Determine the (x, y) coordinate at the center of the cell enclosing the given text.  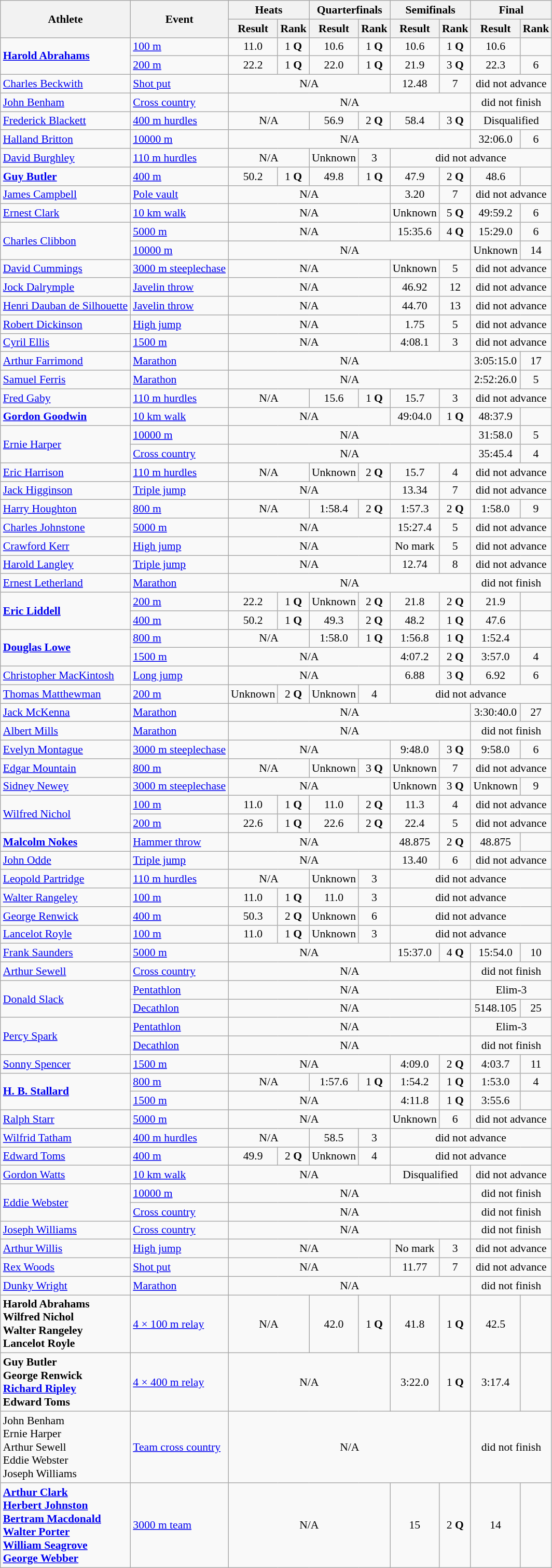
27 (536, 713)
Guy Butler (65, 176)
George Renwick (65, 916)
John Odde (65, 861)
49:04.0 (415, 417)
Cyril Ellis (65, 343)
4:03.7 (495, 1064)
1:52.4 (495, 638)
Thomas Matthewman (65, 694)
9:48.0 (415, 749)
Guy Butler George Renwick Richard Ripley Edward Toms (65, 1382)
Arthur Sewell (65, 972)
Henri Dauban de Silhouette (65, 306)
Douglas Lowe (65, 648)
13.34 (415, 490)
Malcolm Nokes (65, 842)
Semifinals (431, 10)
22.4 (415, 824)
4:07.2 (415, 657)
4 × 400 m relay (180, 1382)
Donald Slack (65, 999)
3:22.0 (415, 1382)
Fred Gaby (65, 398)
22.0 (334, 65)
5148.105 (495, 1008)
3:05:15.0 (495, 361)
1:58.4 (334, 509)
Leopold Partridge (65, 879)
Long jump (180, 676)
Halland Britton (65, 140)
Quarterfinals (350, 10)
Lancelot Royle (65, 934)
Edgar Mountain (65, 768)
Eric Harrison (65, 472)
1:54.2 (415, 1082)
Harold Abrahams Wilfred Nichol Walter Rangeley Lancelot Royle (65, 1324)
50.3 (253, 916)
25 (536, 1008)
4:08.1 (415, 343)
Frederick Blackett (65, 121)
Wilfred Nichol (65, 814)
3:30:40.0 (495, 713)
11.77 (415, 1267)
Athlete (65, 19)
49.9 (253, 1156)
6.88 (415, 676)
49:59.2 (495, 213)
Ernie Harper (65, 444)
15 (415, 1525)
4:09.0 (415, 1064)
Harold Langley (65, 565)
6.92 (495, 676)
Charles Beckwith (65, 84)
12.48 (415, 84)
13 (456, 306)
15:37.0 (415, 953)
1:56.8 (415, 638)
Evelyn Montague (65, 749)
Walter Rangeley (65, 897)
Joseph Williams (65, 1230)
22.3 (495, 65)
Eric Liddell (65, 610)
John Benham (65, 102)
1:57.3 (415, 509)
11.3 (415, 805)
James Campbell (65, 195)
Gordon Watts (65, 1175)
Heats (269, 10)
Hammer throw (180, 842)
21.8 (415, 602)
Pole vault (180, 195)
46.92 (415, 288)
15.6 (334, 398)
Albert Mills (65, 731)
2:52:26.0 (495, 380)
3000 m team (180, 1525)
Harold Abrahams (65, 56)
42.5 (495, 1324)
Ernest Letherland (65, 583)
3.20 (415, 195)
Harry Houghton (65, 509)
3:57.0 (495, 657)
5 Q (456, 213)
4:11.8 (415, 1101)
11 (536, 1064)
15:35.6 (415, 232)
15:54.0 (495, 953)
4 × 100 m relay (180, 1324)
58.5 (334, 1138)
Jock Dalrymple (65, 288)
Eddie Webster (65, 1202)
15:27.4 (415, 528)
Charles Johnstone (65, 528)
17 (536, 361)
49.3 (334, 620)
12.74 (415, 565)
9:58.0 (495, 749)
15:29.0 (495, 232)
47.9 (415, 176)
Ernest Clark (65, 213)
1:57.6 (334, 1082)
John Benham Ernie Harper Arthur Sewell Eddie Webster Joseph Williams (65, 1447)
32:06.0 (495, 140)
47.6 (495, 620)
48.6 (495, 176)
49.8 (334, 176)
Event (180, 19)
Samuel Ferris (65, 380)
Sonny Spencer (65, 1064)
56.9 (334, 121)
58.4 (415, 121)
31:58.0 (495, 435)
Jack Higginson (65, 490)
Robert Dickinson (65, 324)
Arthur Willis (65, 1249)
3:17.4 (495, 1382)
44.70 (415, 306)
Arthur Clark Herbert Johnston Bertram Macdonald Walter Porter William Seagrove George Webber (65, 1525)
Arthur Farrimond (65, 361)
Dunky Wright (65, 1286)
H. B. Stallard (65, 1091)
42.0 (334, 1324)
Final (511, 10)
Wilfrid Tatham (65, 1138)
Edward Toms (65, 1156)
Sidney Newey (65, 786)
Ralph Starr (65, 1120)
10 (536, 953)
Percy Spark (65, 1036)
13.40 (415, 861)
Jack McKenna (65, 713)
David Burghley (65, 158)
1.75 (415, 324)
12 (456, 288)
8 (456, 565)
41.8 (415, 1324)
Gordon Goodwin (65, 417)
35:45.4 (495, 454)
1:53.0 (495, 1082)
Charles Clibbon (65, 241)
Rex Woods (65, 1267)
Crawford Kerr (65, 546)
David Cummings (65, 269)
3:55.6 (495, 1101)
48:37.9 (495, 417)
Frank Saunders (65, 953)
Christopher MacKintosh (65, 676)
Team cross country (180, 1447)
48.2 (415, 620)
